Search for the cell housing the specified text and yield its (x, y) center coordinate. 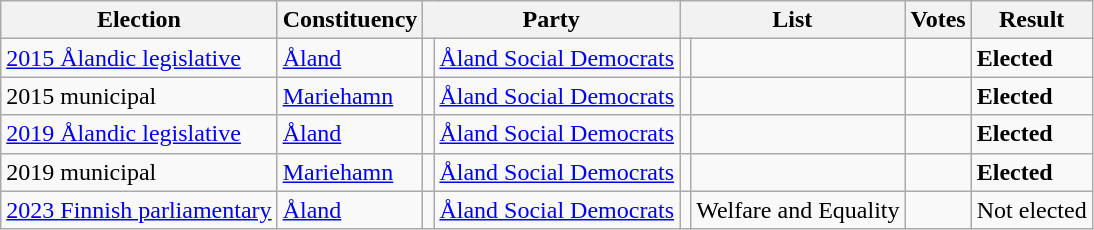
Not elected (1032, 210)
2023 Finnish parliamentary (139, 210)
Welfare and Equality (798, 210)
2019 Ålandic legislative (139, 134)
Votes (938, 20)
Constituency (350, 20)
List (792, 20)
2015 Ålandic legislative (139, 58)
Result (1032, 20)
Election (139, 20)
2019 municipal (139, 172)
Party (552, 20)
2015 municipal (139, 96)
